Pinpoint the cell where the given text exists, returning its (X, Y) midpoint coordinate. 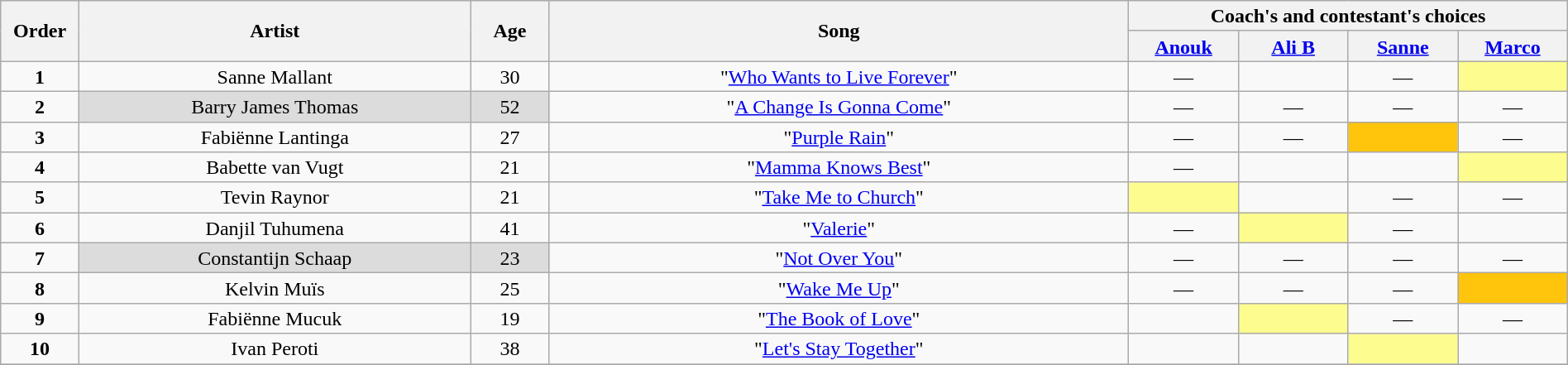
Sanne Mallant (275, 76)
Fabiënne Mucuk (275, 318)
Fabiënne Lantinga (275, 137)
Ali B (1293, 46)
10 (40, 349)
8 (40, 288)
"Purple Rain" (839, 137)
4 (40, 167)
2 (40, 106)
23 (509, 258)
Constantijn Schaap (275, 258)
"Who Wants to Live Forever" (839, 76)
30 (509, 76)
Ivan Peroti (275, 349)
Tevin Raynor (275, 197)
Marco (1513, 46)
Barry James Thomas (275, 106)
Artist (275, 31)
Coach's and contestant's choices (1348, 17)
Anouk (1184, 46)
3 (40, 137)
7 (40, 258)
"Not Over You" (839, 258)
27 (509, 137)
"Take Me to Church" (839, 197)
52 (509, 106)
"A Change Is Gonna Come" (839, 106)
25 (509, 288)
5 (40, 197)
Order (40, 31)
"Let's Stay Together" (839, 349)
38 (509, 349)
Song (839, 31)
1 (40, 76)
Age (509, 31)
6 (40, 228)
Sanne (1403, 46)
"The Book of Love" (839, 318)
"Valerie" (839, 228)
19 (509, 318)
9 (40, 318)
Kelvin Muïs (275, 288)
"Mamma Knows Best" (839, 167)
41 (509, 228)
Danjil Tuhumena (275, 228)
"Wake Me Up" (839, 288)
Babette van Vugt (275, 167)
